Determine the (x, y) coordinate at the center of the cell enclosing the given text.  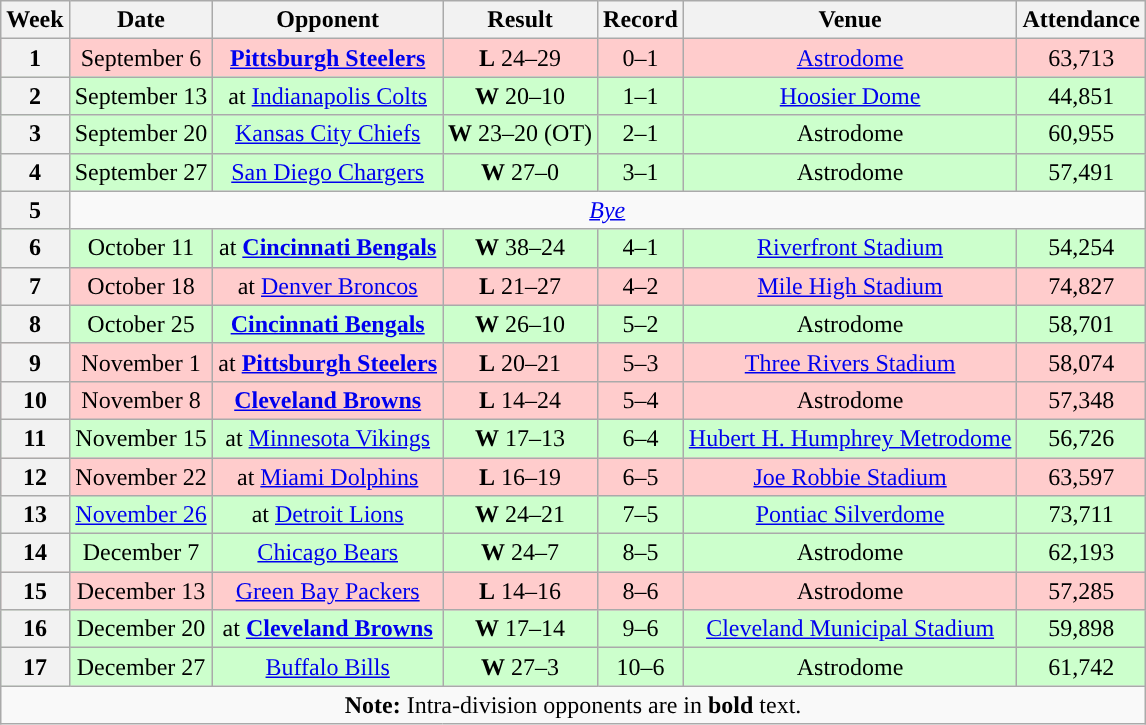
Venue (850, 20)
November 1 (141, 362)
7–5 (641, 515)
W 38–24 (520, 248)
at Miami Dolphins (328, 477)
Result (520, 20)
L 24–29 (520, 58)
Cleveland Browns (328, 400)
62,193 (1081, 553)
Pittsburgh Steelers (328, 58)
6–4 (641, 438)
1–1 (641, 96)
57,285 (1081, 591)
W 26–10 (520, 324)
W 27–3 (520, 667)
56,726 (1081, 438)
Chicago Bears (328, 553)
Joe Robbie Stadium (850, 477)
Hubert H. Humphrey Metrodome (850, 438)
Green Bay Packers (328, 591)
Buffalo Bills (328, 667)
L 20–21 (520, 362)
September 6 (141, 58)
November 26 (141, 515)
59,898 (1081, 629)
W 27–0 (520, 172)
5–3 (641, 362)
58,074 (1081, 362)
W 17–14 (520, 629)
Hoosier Dome (850, 96)
at Cincinnati Bengals (328, 248)
W 20–10 (520, 96)
1 (35, 58)
9 (35, 362)
15 (35, 591)
3–1 (641, 172)
October 25 (141, 324)
57,348 (1081, 400)
October 11 (141, 248)
60,955 (1081, 134)
5 (35, 210)
54,254 (1081, 248)
October 18 (141, 286)
at Minnesota Vikings (328, 438)
Week (35, 20)
W 24–7 (520, 553)
W 17–13 (520, 438)
0–1 (641, 58)
74,827 (1081, 286)
14 (35, 553)
58,701 (1081, 324)
September 20 (141, 134)
San Diego Chargers (328, 172)
8–5 (641, 553)
W 23–20 (OT) (520, 134)
4–1 (641, 248)
W 24–21 (520, 515)
10 (35, 400)
13 (35, 515)
Opponent (328, 20)
at Denver Broncos (328, 286)
at Cleveland Browns (328, 629)
December 13 (141, 591)
L 14–16 (520, 591)
Three Rivers Stadium (850, 362)
September 27 (141, 172)
2 (35, 96)
Cincinnati Bengals (328, 324)
Mile High Stadium (850, 286)
Riverfront Stadium (850, 248)
11 (35, 438)
Attendance (1081, 20)
Kansas City Chiefs (328, 134)
November 22 (141, 477)
61,742 (1081, 667)
December 20 (141, 629)
16 (35, 629)
4 (35, 172)
Date (141, 20)
Bye (607, 210)
L 14–24 (520, 400)
8 (35, 324)
63,597 (1081, 477)
6 (35, 248)
Pontiac Silverdome (850, 515)
57,491 (1081, 172)
73,711 (1081, 515)
September 13 (141, 96)
November 8 (141, 400)
at Detroit Lions (328, 515)
4–2 (641, 286)
Record (641, 20)
12 (35, 477)
17 (35, 667)
L 21–27 (520, 286)
November 15 (141, 438)
3 (35, 134)
Note: Intra-division opponents are in bold text. (574, 705)
December 7 (141, 553)
10–6 (641, 667)
6–5 (641, 477)
at Indianapolis Colts (328, 96)
63,713 (1081, 58)
5–2 (641, 324)
7 (35, 286)
Cleveland Municipal Stadium (850, 629)
2–1 (641, 134)
December 27 (141, 667)
L 16–19 (520, 477)
9–6 (641, 629)
44,851 (1081, 96)
8–6 (641, 591)
at Pittsburgh Steelers (328, 362)
5–4 (641, 400)
